Locate the cell with the specified text and output its [x, y] center coordinate. 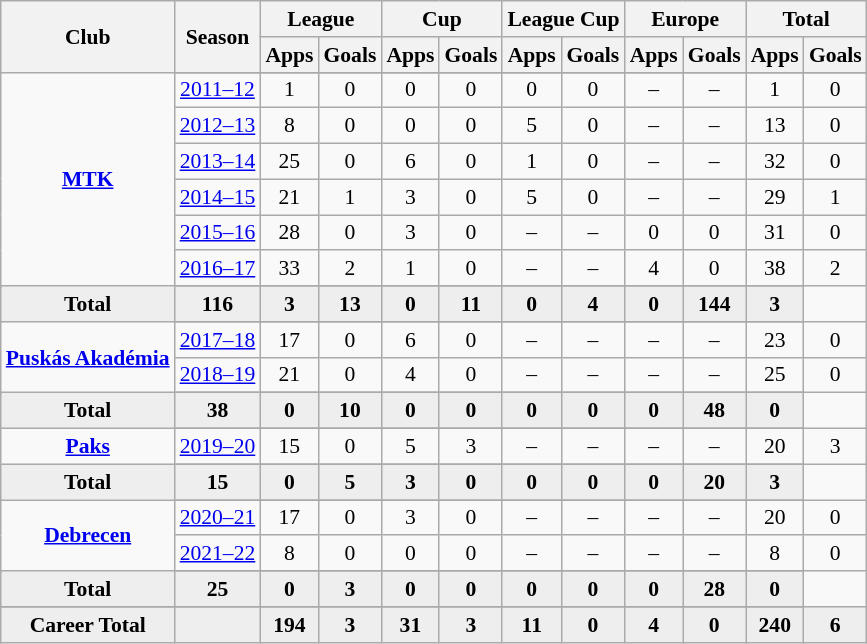
2014–15 [218, 197]
2016–17 [218, 269]
Puskás Akadémia [88, 358]
2020–21 [218, 518]
Cup [442, 19]
116 [218, 304]
33 [289, 269]
32 [775, 162]
Debrecen [88, 536]
2015–16 [218, 233]
League [320, 19]
29 [775, 197]
144 [714, 304]
Europe [686, 19]
2013–14 [218, 162]
48 [714, 411]
23 [775, 340]
2019–20 [218, 447]
Season [218, 36]
Career Total [88, 625]
Paks [88, 447]
10 [350, 411]
2018–19 [218, 375]
MTK [88, 179]
2012–13 [218, 126]
2011–12 [218, 90]
2021–22 [218, 554]
League Cup [563, 19]
240 [775, 625]
2017–18 [218, 340]
Club [88, 36]
194 [289, 625]
